Locate the cell with the specified text and output its (x, y) center coordinate. 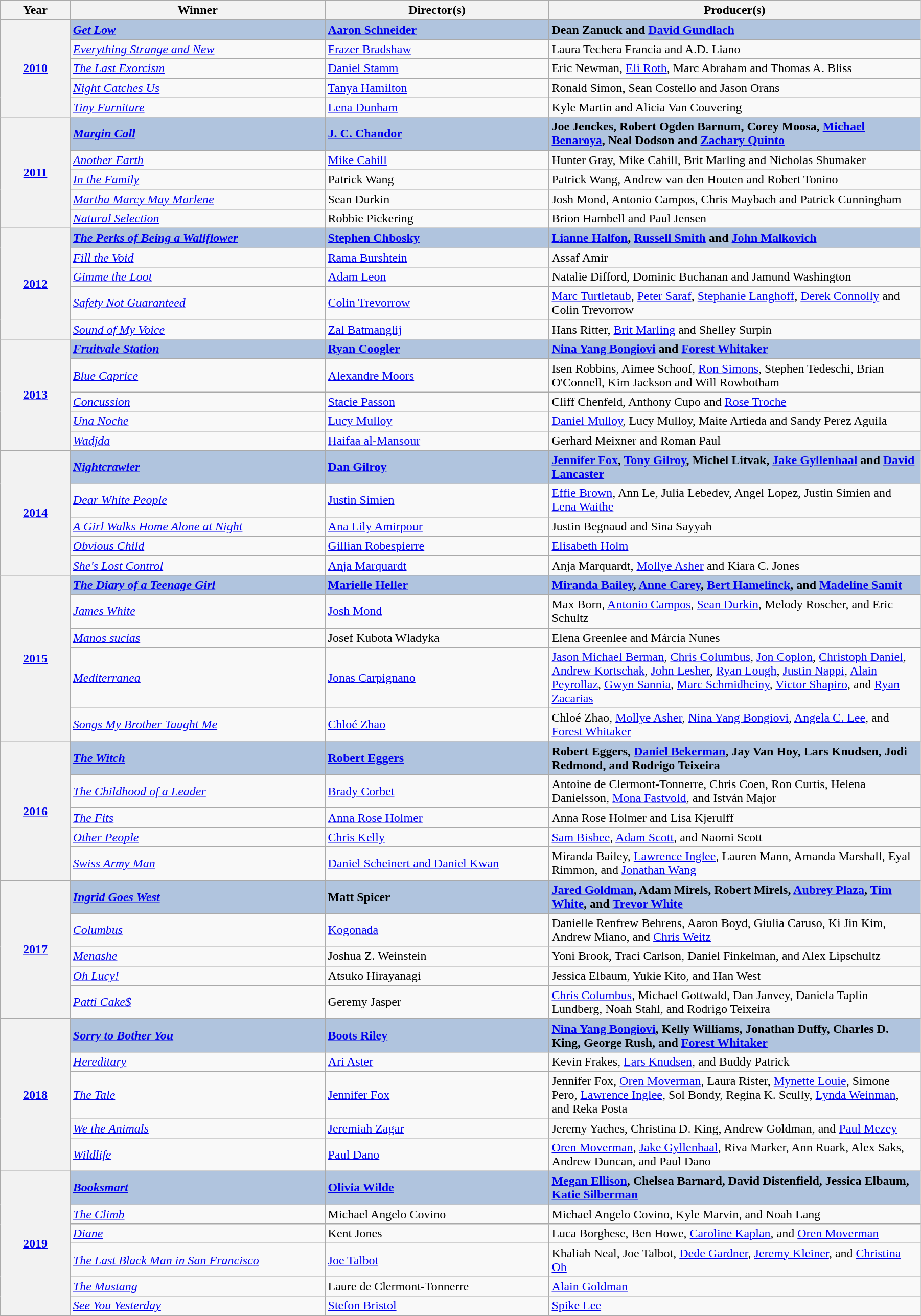
Lena Dunham (437, 107)
Jennifer Fox (437, 1095)
Patrick Wang (437, 179)
Josef Kubota Wladyka (437, 637)
Marielle Heller (437, 585)
Dan Gilroy (437, 467)
Alain Goldman (735, 1286)
Ana Lily Amirpour (437, 526)
The Last Exorcism (197, 68)
Tiny Furniture (197, 107)
Lianne Halfon, Russell Smith and John Malkovich (735, 238)
Obvious Child (197, 546)
Robert Eggers, Daniel Bekerman, Jay Van Hoy, Lars Knudsen, Jodi Redmond, and Rodrigo Teixeira (735, 758)
A Girl Walks Home Alone at Night (197, 526)
Jeremiah Zagar (437, 1128)
Hans Ritter, Brit Marling and Shelley Surpin (735, 330)
Kyle Martin and Alicia Van Couvering (735, 107)
Danielle Renfrew Behrens, Aaron Boyd, Giulia Caruso, Ki Jin Kim, Andrew Miano, and Chris Weitz (735, 930)
Everything Strange and New (197, 49)
Swiss Army Man (197, 864)
Michael Angelo Covino (437, 1214)
Josh Mond, Antonio Campos, Chris Maybach and Patrick Cunningham (735, 199)
In the Family (197, 179)
Lucy Mulloy (437, 421)
Martha Marcy May Marlene (197, 199)
Chris Kelly (437, 837)
Margin Call (197, 134)
Menashe (197, 956)
Miranda Bailey, Anne Carey, Bert Hamelinck, and Madeline Samit (735, 585)
Ryan Coogler (437, 349)
Elena Greenlee and Márcia Nunes (735, 637)
Fruitvale Station (197, 349)
Chloé Zhao (437, 725)
The Climb (197, 1214)
Stephen Chbosky (437, 238)
Natural Selection (197, 218)
The Perks of Being a Wallflower (197, 238)
J. C. Chandor (437, 134)
2016 (36, 811)
2017 (36, 950)
Elisabeth Holm (735, 546)
Spike Lee (735, 1306)
Yoni Brook, Traci Carlson, Daniel Finkelman, and Alex Lipschultz (735, 956)
Diane (197, 1234)
Effie Brown, Ann Le, Julia Lebedev, Angel Lopez, Justin Simien and Lena Waithe (735, 500)
Kevin Frakes, Lars Knudsen, and Buddy Patrick (735, 1061)
She's Lost Control (197, 565)
Director(s) (437, 10)
Oh Lucy! (197, 976)
Cliff Chenfeld, Anthony Cupo and Rose Troche (735, 402)
Olivia Wilde (437, 1188)
Sean Durkin (437, 199)
Miranda Bailey, Lawrence Inglee, Lauren Mann, Amanda Marshall, Eyal Rimmon, and Jonathan Wang (735, 864)
Joe Jenckes, Robert Ogden Barnum, Corey Moosa, Michael Benaroya, Neal Dodson and Zachary Quinto (735, 134)
Gillian Robespierre (437, 546)
Stacie Passon (437, 402)
James White (197, 611)
Joshua Z. Weinstein (437, 956)
Year (36, 10)
Mike Cahill (437, 160)
Luca Borghese, Ben Howe, Caroline Kaplan, and Oren Moverman (735, 1234)
Robbie Pickering (437, 218)
Matt Spicer (437, 896)
Josh Mond (437, 611)
Aaron Schneider (437, 30)
Hunter Gray, Mike Cahill, Brit Marling and Nicholas Shumaker (735, 160)
Eric Newman, Eli Roth, Marc Abraham and Thomas A. Bliss (735, 68)
Ari Aster (437, 1061)
2018 (36, 1095)
Anna Rose Holmer and Lisa Kjerulff (735, 818)
Alexandre Moors (437, 375)
Michael Angelo Covino, Kyle Marvin, and Noah Lang (735, 1214)
Patrick Wang, Andrew van den Houten and Robert Tonino (735, 179)
Frazer Bradshaw (437, 49)
2012 (36, 283)
We the Animals (197, 1128)
Winner (197, 10)
Una Noche (197, 421)
Producer(s) (735, 10)
Oren Moverman, Jake Gyllenhaal, Riva Marker, Ann Ruark, Alex Saks, Andrew Duncan, and Paul Dano (735, 1155)
Ronald Simon, Sean Costello and Jason Orans (735, 88)
Laura Techera Francia and A.D. Liano (735, 49)
2010 (36, 68)
The Tale (197, 1095)
2015 (36, 658)
Anja Marquardt, Mollye Asher and Kiara C. Jones (735, 565)
Chris Columbus, Michael Gottwald, Dan Janvey, Daniela Taplin Lundberg, Noah Stahl, and Rodrigo Teixeira (735, 1002)
Sound of My Voice (197, 330)
Dean Zanuck and David Gundlach (735, 30)
The Childhood of a Leader (197, 791)
Nina Yang Bongiovi and Forest Whitaker (735, 349)
Colin Trevorrow (437, 304)
Concussion (197, 402)
Khaliah Neal, Joe Talbot, Dede Gardner, Jeremy Kleiner, and Christina Oh (735, 1260)
Justin Begnaud and Sina Sayyah (735, 526)
The Last Black Man in San Francisco (197, 1260)
Kent Jones (437, 1234)
Isen Robbins, Aimee Schoof, Ron Simons, Stephen Tedeschi, Brian O'Connell, Kim Jackson and Will Rowbotham (735, 375)
Ingrid Goes West (197, 896)
The Diary of a Teenage Girl (197, 585)
Brady Corbet (437, 791)
Nina Yang Bongiovi, Kelly Williams, Jonathan Duffy, Charles D. King, George Rush, and Forest Whitaker (735, 1035)
Zal Batmanglij (437, 330)
Atsuko Hirayanagi (437, 976)
Booksmart (197, 1188)
Natalie Difford, Dominic Buchanan and Jamund Washington (735, 277)
Manos sucias (197, 637)
Megan Ellison, Chelsea Barnard, David Distenfield, Jessica Elbaum, Katie Silberman (735, 1188)
Stefon Bristol (437, 1306)
The Witch (197, 758)
Kogonada (437, 930)
2014 (36, 513)
Dear White People (197, 500)
Nightcrawler (197, 467)
Anna Rose Holmer (437, 818)
Patti Cake$ (197, 1002)
Joe Talbot (437, 1260)
2019 (36, 1243)
Jared Goldman, Adam Mirels, Robert Mirels, Aubrey Plaza, Tim White, and Trevor White (735, 896)
Haifaa al-Mansour (437, 441)
Jennifer Fox, Tony Gilroy, Michel Litvak, Jake Gyllenhaal and David Lancaster (735, 467)
Safety Not Guaranteed (197, 304)
Jeremy Yaches, Christina D. King, Andrew Goldman, and Paul Mezey (735, 1128)
2013 (36, 395)
Anja Marquardt (437, 565)
Justin Simien (437, 500)
Hereditary (197, 1061)
Jonas Carpignano (437, 678)
Antoine de Clermont-Tonnerre, Chris Coen, Ron Curtis, Helena Danielsson, Mona Fastvold, and István Major (735, 791)
Paul Dano (437, 1155)
Daniel Mulloy, Lucy Mulloy, Maite Artieda and Sandy Perez Aguila (735, 421)
Wildlife (197, 1155)
Other People (197, 837)
The Mustang (197, 1286)
Boots Riley (437, 1035)
Sorry to Bother You (197, 1035)
Brion Hambell and Paul Jensen (735, 218)
Gerhard Meixner and Roman Paul (735, 441)
Gimme the Loot (197, 277)
Adam Leon (437, 277)
Songs My Brother Taught Me (197, 725)
Columbus (197, 930)
Sam Bisbee, Adam Scott, and Naomi Scott (735, 837)
Mediterranea (197, 678)
Marc Turtletaub, Peter Saraf, Stephanie Langhoff, Derek Connolly and Colin Trevorrow (735, 304)
Geremy Jasper (437, 1002)
Fill the Void (197, 257)
Max Born, Antonio Campos, Sean Durkin, Melody Roscher, and Eric Schultz (735, 611)
Robert Eggers (437, 758)
Jennifer Fox, Oren Moverman, Laura Rister, Mynette Louie, Simone Pero, Lawrence Inglee, Sol Bondy, Regina K. Scully, Lynda Weinman, and Reka Posta (735, 1095)
Jessica Elbaum, Yukie Kito, and Han West (735, 976)
Assaf Amir (735, 257)
Wadjda (197, 441)
Rama Burshtein (437, 257)
Blue Caprice (197, 375)
Daniel Scheinert and Daniel Kwan (437, 864)
See You Yesterday (197, 1306)
Night Catches Us (197, 88)
Tanya Hamilton (437, 88)
2011 (36, 173)
Get Low (197, 30)
Chloé Zhao, Mollye Asher, Nina Yang Bongiovi, Angela C. Lee, and Forest Whitaker (735, 725)
Another Earth (197, 160)
Laure de Clermont-Tonnerre (437, 1286)
The Fits (197, 818)
Daniel Stamm (437, 68)
